From the cell containing the given text, extract its center point as [x, y] coordinate. 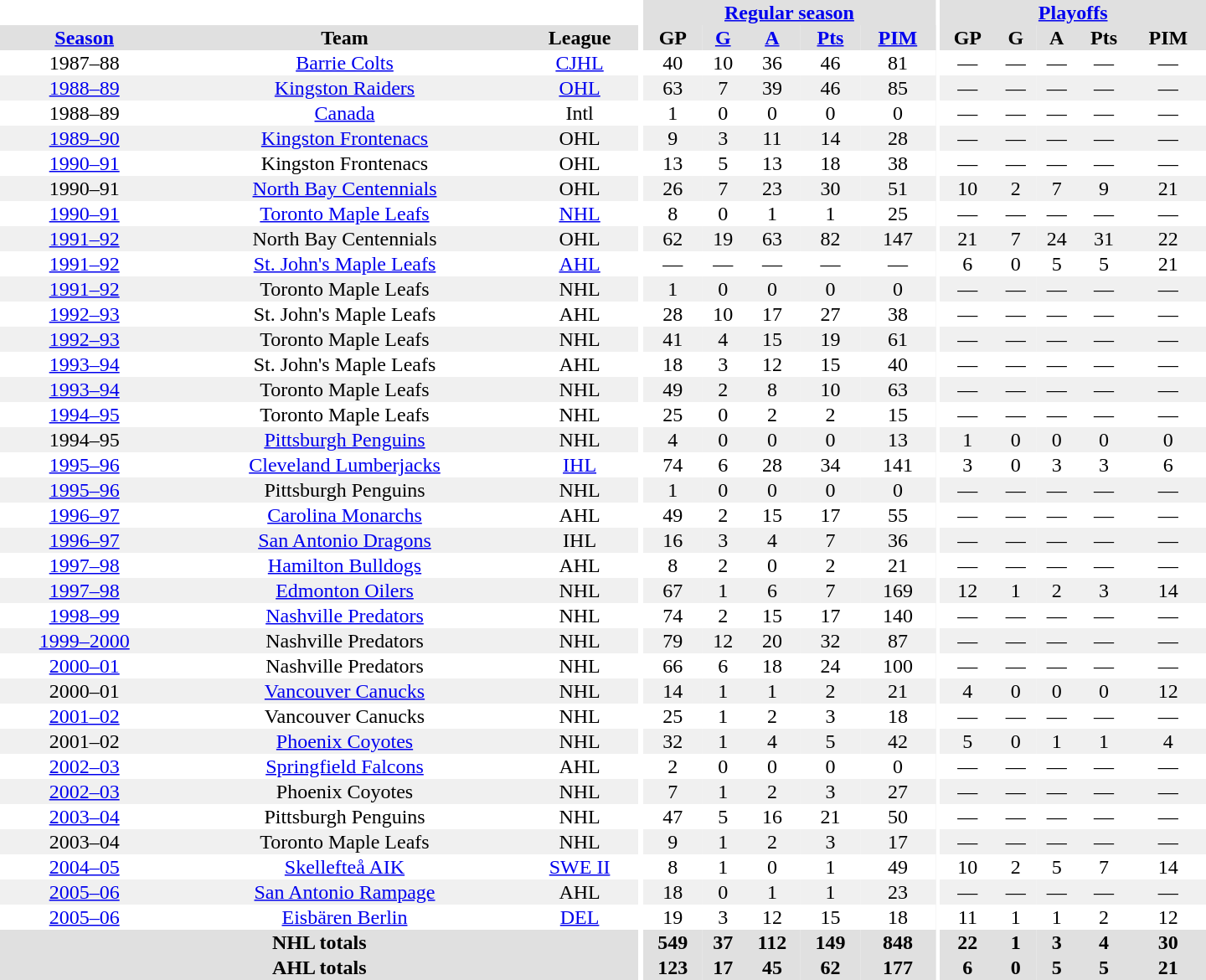
51 [898, 188]
149 [831, 942]
41 [673, 339]
45 [772, 967]
123 [673, 967]
Hamilton Bulldogs [344, 565]
Springfield Falcons [344, 766]
848 [898, 942]
66 [673, 666]
147 [898, 239]
1998–99 [84, 616]
549 [673, 942]
San Antonio Rampage [344, 892]
Canada [344, 113]
SWE II [580, 867]
San Antonio Dragons [344, 540]
141 [898, 465]
169 [898, 591]
140 [898, 616]
26 [673, 188]
Intl [580, 113]
Playoffs [1073, 13]
82 [831, 239]
85 [898, 88]
31 [1104, 239]
81 [898, 63]
20 [772, 641]
Eisbären Berlin [344, 917]
112 [772, 942]
Kingston Raiders [344, 88]
NHL totals [320, 942]
50 [898, 817]
100 [898, 666]
Edmonton Oilers [344, 591]
39 [772, 88]
1989–90 [84, 138]
League [580, 38]
2004–05 [84, 867]
1999–2000 [84, 641]
Barrie Colts [344, 63]
1987–88 [84, 63]
Team [344, 38]
67 [673, 591]
42 [898, 741]
Regular season [789, 13]
55 [898, 515]
177 [898, 967]
79 [673, 641]
87 [898, 641]
34 [831, 465]
47 [673, 817]
CJHL [580, 63]
Carolina Monarchs [344, 515]
37 [724, 942]
Cleveland Lumberjacks [344, 465]
Skellefteå AIK [344, 867]
61 [898, 339]
Season [84, 38]
AHL totals [320, 967]
DEL [580, 917]
